Output the (x, y) coordinate of the center of the cell containing the given text.  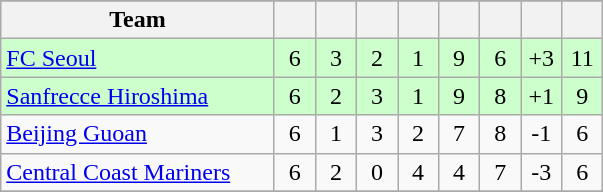
Central Coast Mariners (138, 172)
FC Seoul (138, 58)
+1 (542, 96)
-3 (542, 172)
11 (582, 58)
Team (138, 20)
Sanfrecce Hiroshima (138, 96)
-1 (542, 134)
+3 (542, 58)
Beijing Guoan (138, 134)
0 (376, 172)
